Provide the (X, Y) coordinate of the cell's center where the given text is located.  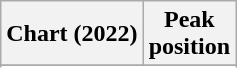
Peakposition (189, 34)
Chart (2022) (72, 34)
